Detect which cell encompasses the target text, then output its [x, y] center coordinate. 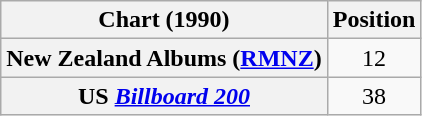
New Zealand Albums (RMNZ) [164, 58]
12 [374, 58]
38 [374, 96]
Chart (1990) [164, 20]
Position [374, 20]
US Billboard 200 [164, 96]
